Identify which cell holds the provided text, then report its [X, Y] central coordinate. 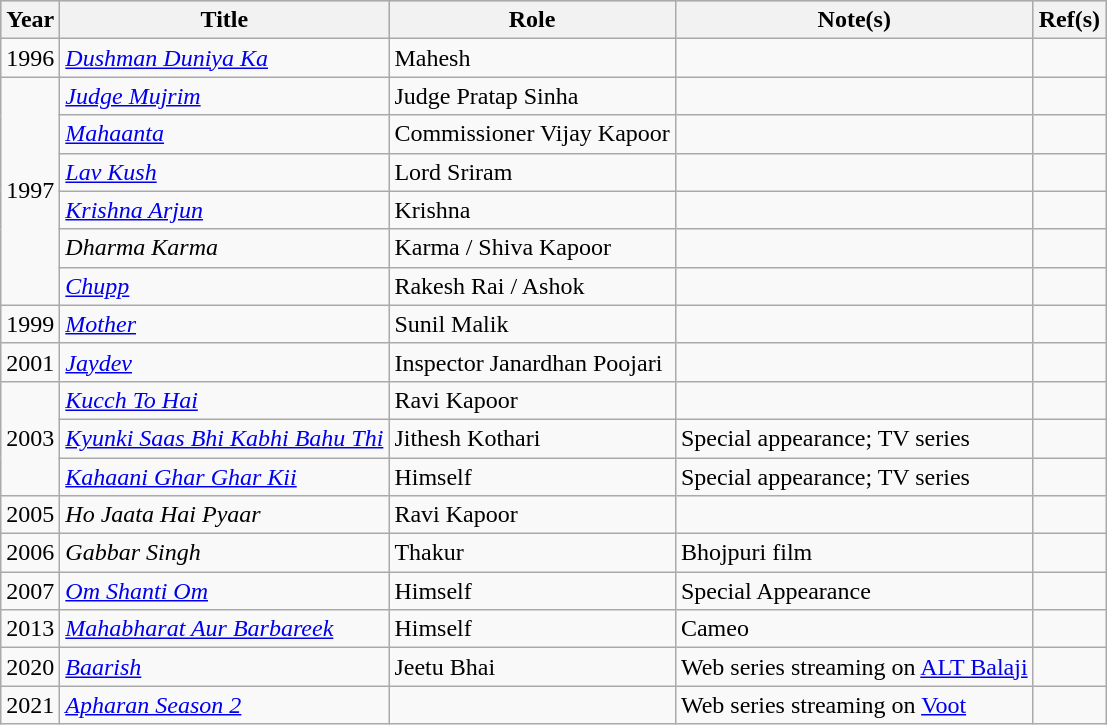
Baarish [224, 667]
Commissioner Vijay Kapoor [532, 134]
Kyunki Saas Bhi Kabhi Bahu Thi [224, 438]
Kucch To Hai [224, 400]
Ref(s) [1069, 20]
Note(s) [854, 20]
1997 [30, 191]
2020 [30, 667]
1999 [30, 324]
2007 [30, 591]
2013 [30, 629]
Mahabharat Aur Barbareek [224, 629]
Jeetu Bhai [532, 667]
2003 [30, 438]
2021 [30, 705]
Lord Sriram [532, 172]
Lav Kush [224, 172]
Krishna Arjun [224, 210]
Title [224, 20]
Sunil Malik [532, 324]
Role [532, 20]
Jaydev [224, 362]
Gabbar Singh [224, 553]
Thakur [532, 553]
Bhojpuri film [854, 553]
Inspector Janardhan Poojari [532, 362]
Cameo [854, 629]
Judge Pratap Sinha [532, 96]
Karma / Shiva Kapoor [532, 248]
Judge Mujrim [224, 96]
Krishna [532, 210]
Special Appearance [854, 591]
Mahaanta [224, 134]
Dharma Karma [224, 248]
Ho Jaata Hai Pyaar [224, 515]
Dushman Duniya Ka [224, 58]
Om Shanti Om [224, 591]
1996 [30, 58]
Web series streaming on ALT Balaji [854, 667]
Kahaani Ghar Ghar Kii [224, 477]
Mother [224, 324]
Apharan Season 2 [224, 705]
Chupp [224, 286]
2005 [30, 515]
Web series streaming on Voot [854, 705]
Jithesh Kothari [532, 438]
2006 [30, 553]
Year [30, 20]
Mahesh [532, 58]
Rakesh Rai / Ashok [532, 286]
2001 [30, 362]
